For the text-containing cell, return its midpoint in (X, Y) coordinate format. 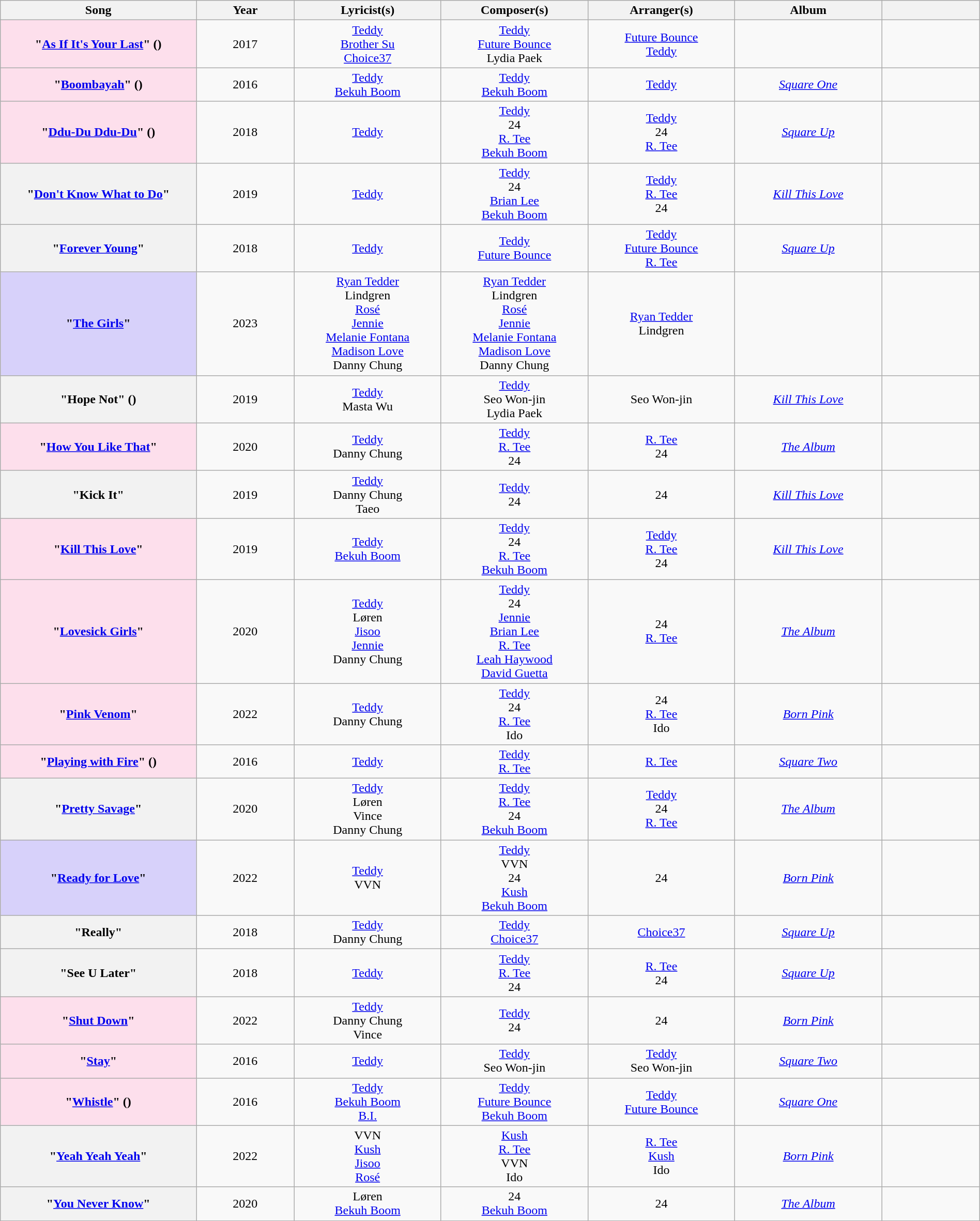
"Pretty Savage" (98, 810)
"The Girls" (98, 324)
"Playing with Fire" () (98, 762)
Future BounceTeddy (661, 44)
TeddyFuture BounceBekuh Boom (514, 1102)
LørenBekuh Boom (367, 1203)
"Hope Not" () (98, 399)
KushR. TeeVVNIdo (514, 1156)
TeddyMasta Wu (367, 399)
TeddyBrother SuChoice37 (367, 44)
TeddyVVN24KushBekuh Boom (514, 878)
Lyricist(s) (367, 10)
Album (808, 10)
"Don't Know What to Do" (98, 193)
TeddyLørenJisooJennieDanny Chung (367, 631)
24R. Tee (661, 631)
"Really" (98, 933)
Arranger(s) (661, 10)
TeddyR. Tee24Bekuh Boom (514, 810)
Choice37 (661, 933)
"As If It's Your Last" () (98, 44)
TeddyBekuh BoomB.I. (367, 1102)
"You Never Know" (98, 1203)
TeddyChoice37 (514, 933)
TeddyVVN (367, 878)
Ryan TedderLindgren (661, 324)
"See U Later" (98, 973)
Teddy24R. TeeIdo (514, 714)
"Kill This Love" (98, 549)
TeddyR. Tee (514, 762)
"Forever Young" (98, 248)
"How You Like That" (98, 447)
"Whistle" () (98, 1102)
TeddyDanny ChungTaeo (367, 494)
"Ddu-Du Ddu-Du" () (98, 132)
"Kick It" (98, 494)
24Bekuh Boom (514, 1203)
"Ready for Love" (98, 878)
"Lovesick Girls" (98, 631)
R. TeeKushIdo (661, 1156)
2023 (245, 324)
TeddySeo Won-jinLydia Paek (514, 399)
"Pink Venom" (98, 714)
R. Tee (661, 762)
TeddyLørenVinceDanny Chung (367, 810)
Year (245, 10)
"Yeah Yeah Yeah" (98, 1156)
Composer(s) (514, 10)
TeddyFuture BounceR. Tee (661, 248)
"Stay" (98, 1061)
TeddyFuture BounceLydia Paek (514, 44)
2017 (245, 44)
Teddy24JennieBrian LeeR. TeeLeah HaywoodDavid Guetta (514, 631)
VVNKushJisooRosé (367, 1156)
Song (98, 10)
24R. TeeIdo (661, 714)
"Shut Down" (98, 1020)
"Boombayah" () (98, 85)
Teddy24Brian LeeBekuh Boom (514, 193)
Seo Won-jin (661, 399)
TeddyDanny ChungVince (367, 1020)
